Detect which cell encompasses the target text, then output its [x, y] center coordinate. 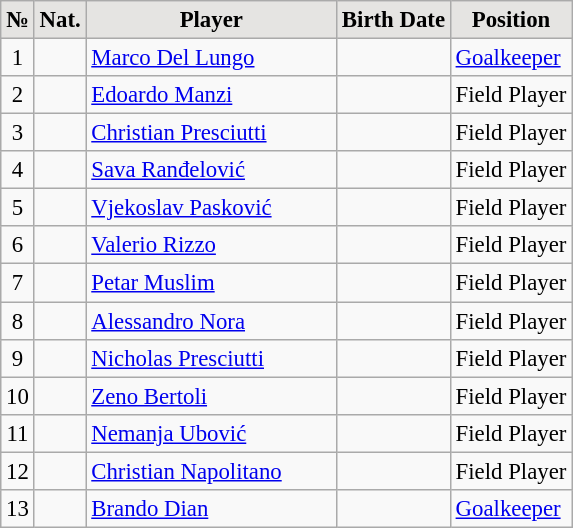
13 [18, 509]
Birth Date [394, 20]
Player [212, 20]
Sava Ranđelović [212, 170]
7 [18, 283]
Edoardo Manzi [212, 95]
№ [18, 20]
Alessandro Nora [212, 321]
10 [18, 396]
Nicholas Presciutti [212, 358]
12 [18, 471]
8 [18, 321]
Nat. [60, 20]
Position [510, 20]
11 [18, 433]
6 [18, 245]
Brando Dian [212, 509]
3 [18, 133]
9 [18, 358]
1 [18, 58]
2 [18, 95]
Vjekoslav Pasković [212, 208]
Zeno Bertoli [212, 396]
4 [18, 170]
5 [18, 208]
Marco Del Lungo [212, 58]
Christian Presciutti [212, 133]
Nemanja Ubović [212, 433]
Christian Napolitano [212, 471]
Valerio Rizzo [212, 245]
Petar Muslim [212, 283]
